Pinpoint the cell where the given text exists, returning its [X, Y] midpoint coordinate. 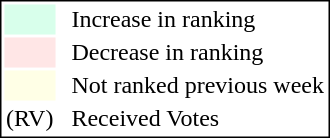
Decrease in ranking [198, 53]
Not ranked previous week [198, 85]
(RV) [29, 119]
Increase in ranking [198, 19]
Received Votes [198, 119]
